Identify which cell holds the provided text, then report its [X, Y] central coordinate. 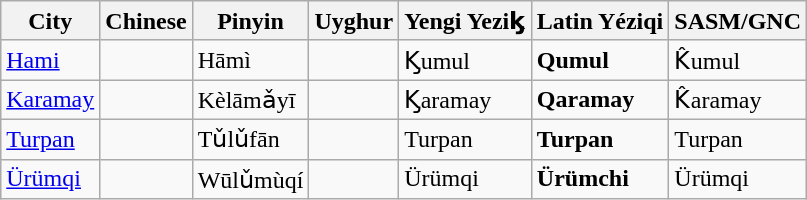
K̡aramay [466, 100]
K̂umul [738, 60]
Kèlāmǎyī [250, 100]
Qaramay [600, 100]
Uyghur [354, 21]
SASM/GNC [738, 21]
Wūlǔmùqí [250, 179]
Chinese [146, 21]
Qumul [600, 60]
K̡umul [466, 60]
Yengi Yezik̡ [466, 21]
Tǔlǔfān [250, 139]
Hami [50, 60]
K̂aramay [738, 100]
Pinyin [250, 21]
Hāmì [250, 60]
Latin Yéziqi [600, 21]
Ürümchi [600, 179]
City [50, 21]
Karamay [50, 100]
